Determine the (x, y) coordinate at the center of the cell enclosing the given text.  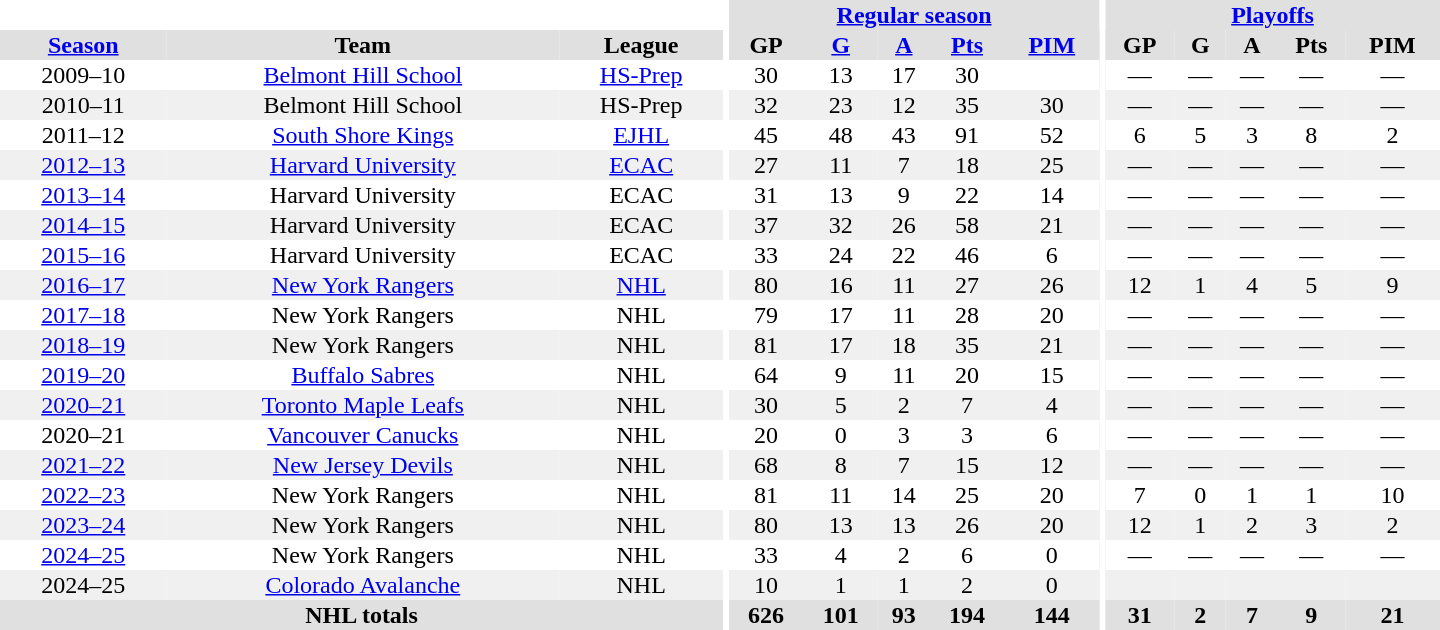
23 (840, 105)
24 (840, 255)
48 (840, 135)
Playoffs (1272, 15)
2009–10 (83, 75)
2010–11 (83, 105)
46 (968, 255)
Buffalo Sabres (362, 375)
101 (840, 615)
37 (766, 225)
626 (766, 615)
Season (83, 45)
2023–24 (83, 525)
League (641, 45)
58 (968, 225)
64 (766, 375)
68 (766, 465)
28 (968, 315)
New Jersey Devils (362, 465)
Regular season (914, 15)
91 (968, 135)
52 (1052, 135)
2016–17 (83, 285)
2021–22 (83, 465)
194 (968, 615)
NHL totals (362, 615)
93 (904, 615)
144 (1052, 615)
Vancouver Canucks (362, 435)
2012–13 (83, 165)
Toronto Maple Leafs (362, 405)
2019–20 (83, 375)
Colorado Avalanche (362, 585)
2022–23 (83, 495)
2011–12 (83, 135)
2017–18 (83, 315)
45 (766, 135)
16 (840, 285)
43 (904, 135)
EJHL (641, 135)
2014–15 (83, 225)
2013–14 (83, 195)
Team (362, 45)
South Shore Kings (362, 135)
2018–19 (83, 345)
2015–16 (83, 255)
79 (766, 315)
